Determine the [x, y] coordinate at the center of the cell enclosing the given text.  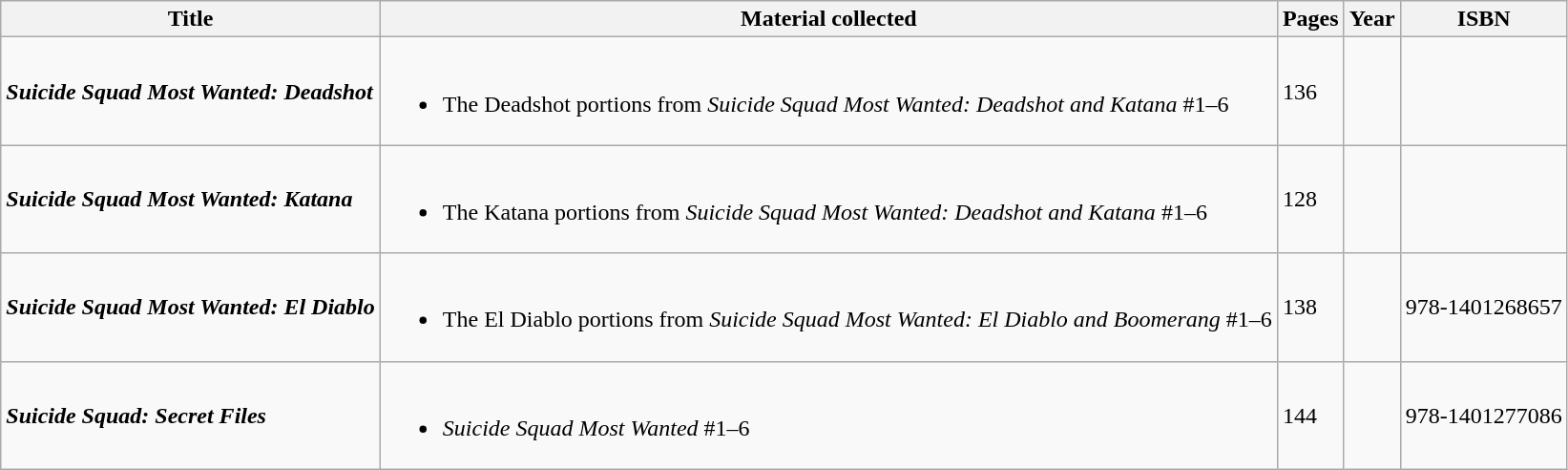
ISBN [1483, 19]
Pages [1310, 19]
Material collected [828, 19]
144 [1310, 415]
Year [1372, 19]
138 [1310, 308]
Title [191, 19]
128 [1310, 199]
Suicide Squad: Secret Files [191, 415]
136 [1310, 92]
978-1401277086 [1483, 415]
978-1401268657 [1483, 308]
The Katana portions from Suicide Squad Most Wanted: Deadshot and Katana #1–6 [828, 199]
The El Diablo portions from Suicide Squad Most Wanted: El Diablo and Boomerang #1–6 [828, 308]
Suicide Squad Most Wanted #1–6 [828, 415]
The Deadshot portions from Suicide Squad Most Wanted: Deadshot and Katana #1–6 [828, 92]
Suicide Squad Most Wanted: Katana [191, 199]
Suicide Squad Most Wanted: El Diablo [191, 308]
Suicide Squad Most Wanted: Deadshot [191, 92]
